Output the (x, y) coordinate of the center of the cell containing the given text.  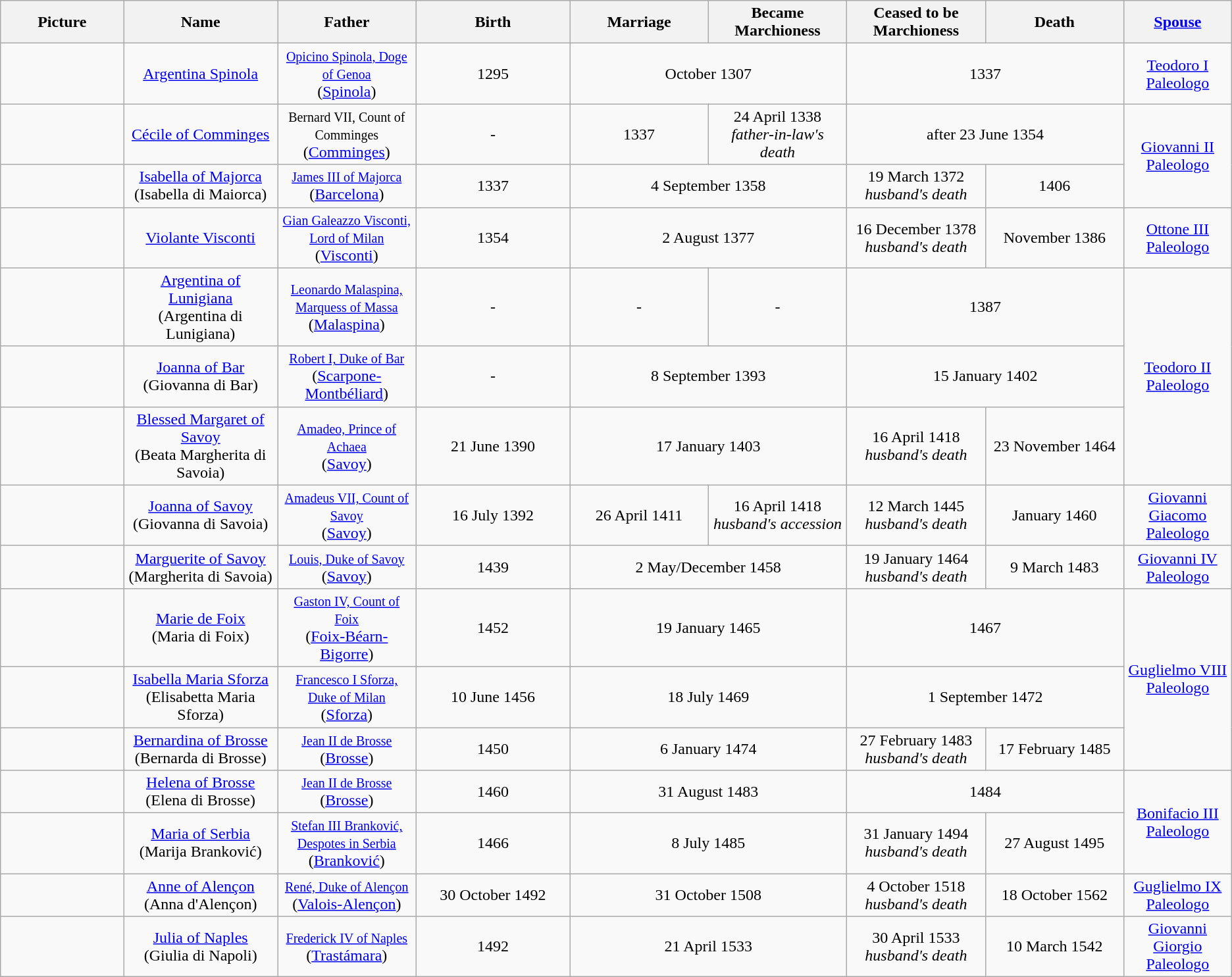
Julia of Naples(Giulia di Napoli) (201, 947)
Giovanni Giacomo Paleologo (1178, 515)
1295 (493, 74)
Robert I, Duke of Bar(Scarpone-Montbéliard) (347, 376)
27 August 1495 (1054, 843)
Gian Galeazzo Visconti, Lord of Milan(Visconti) (347, 238)
Maria of Serbia(Marija Branković) (201, 843)
Leonardo Malaspina, Marquess of Massa(Malaspina) (347, 307)
Amadeus VII, Count of Savoy(Savoy) (347, 515)
19 March 1372husband's death (916, 186)
18 July 1469 (708, 697)
Bonifacio III Paleologo (1178, 822)
1492 (493, 947)
23 November 1464 (1054, 446)
31 October 1508 (708, 895)
15 January 1402 (986, 376)
Marguerite of Savoy(Margherita di Savoia) (201, 567)
Teodoro II Paleologo (1178, 376)
Picture (62, 22)
1387 (986, 307)
1354 (493, 238)
Ottone III Paleologo (1178, 238)
4 October 1518husband's death (916, 895)
Giovanni Giorgio Paleologo (1178, 947)
after 23 June 1354 (986, 134)
9 March 1483 (1054, 567)
Giovanni IV Paleologo (1178, 567)
Argentina of Lunigiana(Argentina di Lunigiana) (201, 307)
16 December 1378husband's death (916, 238)
Marie de Foix(Maria di Foix) (201, 628)
16 July 1392 (493, 515)
Ceased to be Marchioness (916, 22)
Marriage (639, 22)
Anne of Alençon(Anna d'Alençon) (201, 895)
René, Duke of Alençon(Valois-Alençon) (347, 895)
8 September 1393 (708, 376)
1 September 1472 (986, 697)
4 September 1358 (708, 186)
Gaston IV, Count of Foix(Foix-Béarn-Bigorre) (347, 628)
Guglielmo VIII Paleologo (1178, 679)
November 1386 (1054, 238)
1467 (986, 628)
Name (201, 22)
Louis, Duke of Savoy(Savoy) (347, 567)
October 1307 (708, 74)
Violante Visconti (201, 238)
6 January 1474 (708, 749)
Francesco I Sforza, Duke of Milan(Sforza) (347, 697)
2 May/December 1458 (708, 567)
Frederick IV of Naples(Trastámara) (347, 947)
31 August 1483 (708, 792)
21 April 1533 (708, 947)
24 April 1338father-in-law's death (777, 134)
1484 (986, 792)
Giovanni II Paleologo (1178, 155)
Cécile of Comminges (201, 134)
Teodoro I Paleologo (1178, 74)
Guglielmo IX Paleologo (1178, 895)
Death (1054, 22)
8 July 1485 (708, 843)
Spouse (1178, 22)
Isabella of Majorca(Isabella di Maiorca) (201, 186)
10 June 1456 (493, 697)
1466 (493, 843)
1452 (493, 628)
21 June 1390 (493, 446)
2 August 1377 (708, 238)
Isabella Maria Sforza(Elisabetta Maria Sforza) (201, 697)
1406 (1054, 186)
12 March 1445husband's death (916, 515)
Blessed Margaret of Savoy(Beata Margherita di Savoia) (201, 446)
16 April 1418husband's death (916, 446)
1450 (493, 749)
30 October 1492 (493, 895)
26 April 1411 (639, 515)
Birth (493, 22)
17 February 1485 (1054, 749)
1439 (493, 567)
27 February 1483husband's death (916, 749)
Amadeo, Prince of Achaea(Savoy) (347, 446)
30 April 1533husband's death (916, 947)
January 1460 (1054, 515)
18 October 1562 (1054, 895)
Became Marchioness (777, 22)
James III of Majorca(Barcelona) (347, 186)
Helena of Brosse(Elena di Brosse) (201, 792)
10 March 1542 (1054, 947)
Bernardina of Brosse(Bernarda di Brosse) (201, 749)
19 January 1465 (708, 628)
Stefan III Branković, Despotes in Serbia(Branković) (347, 843)
1460 (493, 792)
Opicino Spinola, Doge of Genoa(Spinola) (347, 74)
19 January 1464husband's death (916, 567)
Joanna of Bar(Giovanna di Bar) (201, 376)
Bernard VII, Count of Comminges(Comminges) (347, 134)
Argentina Spinola (201, 74)
Father (347, 22)
Joanna of Savoy(Giovanna di Savoia) (201, 515)
31 January 1494husband's death (916, 843)
17 January 1403 (708, 446)
16 April 1418husband's accession (777, 515)
